For the text-containing cell, return its midpoint in (X, Y) coordinate format. 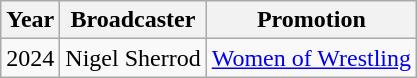
Broadcaster (133, 20)
Year (30, 20)
2024 (30, 58)
Women of Wrestling (311, 58)
Nigel Sherrod (133, 58)
Promotion (311, 20)
